Search for the cell housing the specified text and yield its (x, y) center coordinate. 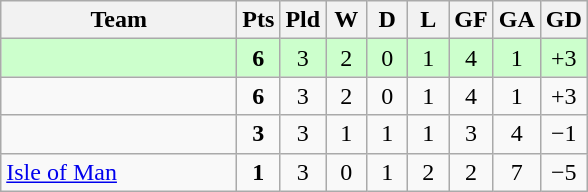
Pts (258, 20)
GF (471, 20)
7 (516, 172)
Isle of Man (119, 172)
D (388, 20)
GA (516, 20)
Team (119, 20)
−1 (564, 134)
W (346, 20)
L (428, 20)
−5 (564, 172)
Pld (303, 20)
GD (564, 20)
